Extract the (X, Y) coordinate from the center of the cell holding the provided text.  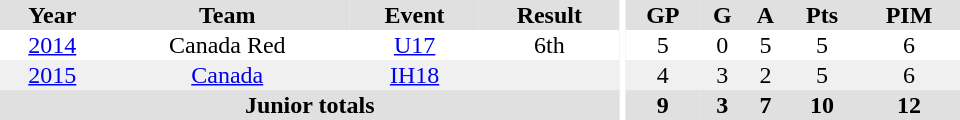
2015 (52, 75)
Junior totals (310, 105)
6th (549, 45)
Canada (228, 75)
Team (228, 15)
9 (664, 105)
A (766, 15)
PIM (909, 15)
Canada Red (228, 45)
4 (664, 75)
10 (822, 105)
Event (414, 15)
GP (664, 15)
Year (52, 15)
12 (909, 105)
2 (766, 75)
Pts (822, 15)
Result (549, 15)
G (722, 15)
0 (722, 45)
2014 (52, 45)
IH18 (414, 75)
U17 (414, 45)
7 (766, 105)
